Search for the cell housing the specified text and yield its [X, Y] center coordinate. 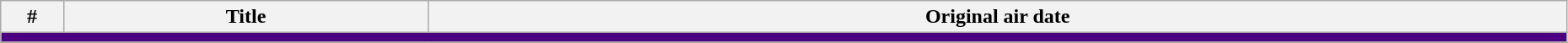
Original air date [997, 17]
Title [246, 17]
# [32, 17]
